Search for the cell housing the specified text and yield its (X, Y) center coordinate. 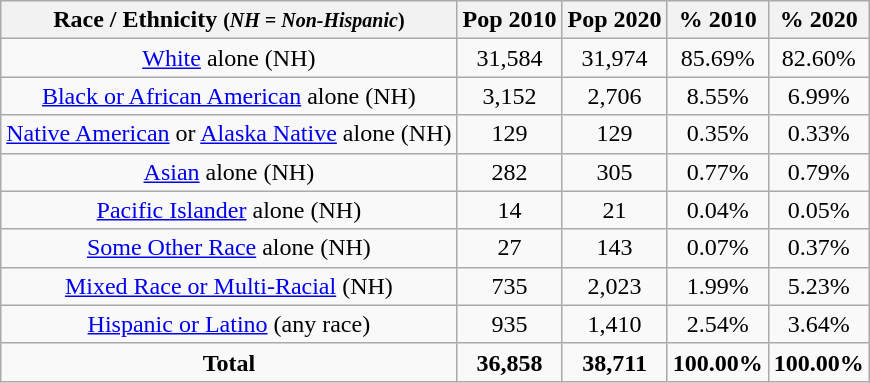
Total (229, 362)
% 2020 (818, 20)
6.99% (818, 96)
21 (614, 210)
Race / Ethnicity (NH = Non-Hispanic) (229, 20)
14 (510, 210)
935 (510, 324)
0.07% (718, 248)
2,023 (614, 286)
2,706 (614, 96)
% 2010 (718, 20)
0.05% (818, 210)
5.23% (818, 286)
735 (510, 286)
Black or African American alone (NH) (229, 96)
8.55% (718, 96)
0.33% (818, 134)
36,858 (510, 362)
38,711 (614, 362)
Mixed Race or Multi-Racial (NH) (229, 286)
0.77% (718, 172)
Native American or Alaska Native alone (NH) (229, 134)
27 (510, 248)
85.69% (718, 58)
Pop 2010 (510, 20)
3,152 (510, 96)
Some Other Race alone (NH) (229, 248)
0.79% (818, 172)
White alone (NH) (229, 58)
143 (614, 248)
31,974 (614, 58)
Pacific Islander alone (NH) (229, 210)
1,410 (614, 324)
2.54% (718, 324)
82.60% (818, 58)
1.99% (718, 286)
305 (614, 172)
0.35% (718, 134)
282 (510, 172)
Asian alone (NH) (229, 172)
0.37% (818, 248)
0.04% (718, 210)
Pop 2020 (614, 20)
31,584 (510, 58)
Hispanic or Latino (any race) (229, 324)
3.64% (818, 324)
